Scan for the cell matching the given text and deliver its [X, Y] coordinate at center. 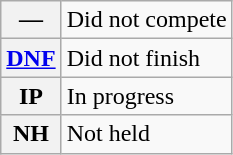
Did not finish [146, 58]
IP [31, 96]
DNF [31, 58]
— [31, 20]
In progress [146, 96]
Did not compete [146, 20]
Not held [146, 134]
NH [31, 134]
